Extract the [X, Y] coordinate from the center of the cell holding the provided text.  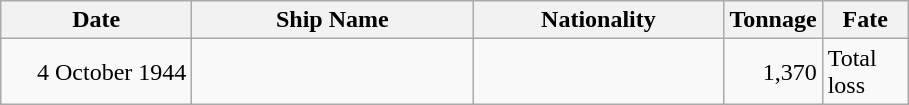
Total loss [865, 72]
Date [96, 20]
Nationality [598, 20]
Tonnage [773, 20]
4 October 1944 [96, 72]
1,370 [773, 72]
Fate [865, 20]
Ship Name [332, 20]
